Detect which cell encompasses the target text, then output its (X, Y) center coordinate. 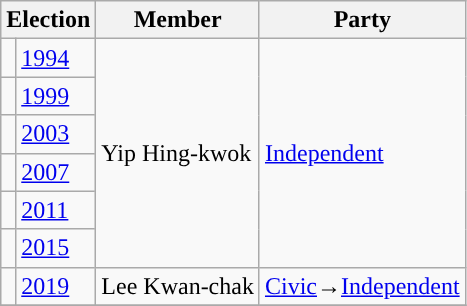
2019 (56, 286)
Independent (362, 153)
Lee Kwan-chak (178, 286)
Yip Hing-kwok (178, 153)
1999 (56, 96)
Party (362, 20)
2015 (56, 248)
2011 (56, 210)
2007 (56, 172)
Civic→Independent (362, 286)
Election (48, 20)
Member (178, 20)
2003 (56, 134)
1994 (56, 58)
